Detect which cell encompasses the target text, then output its (x, y) center coordinate. 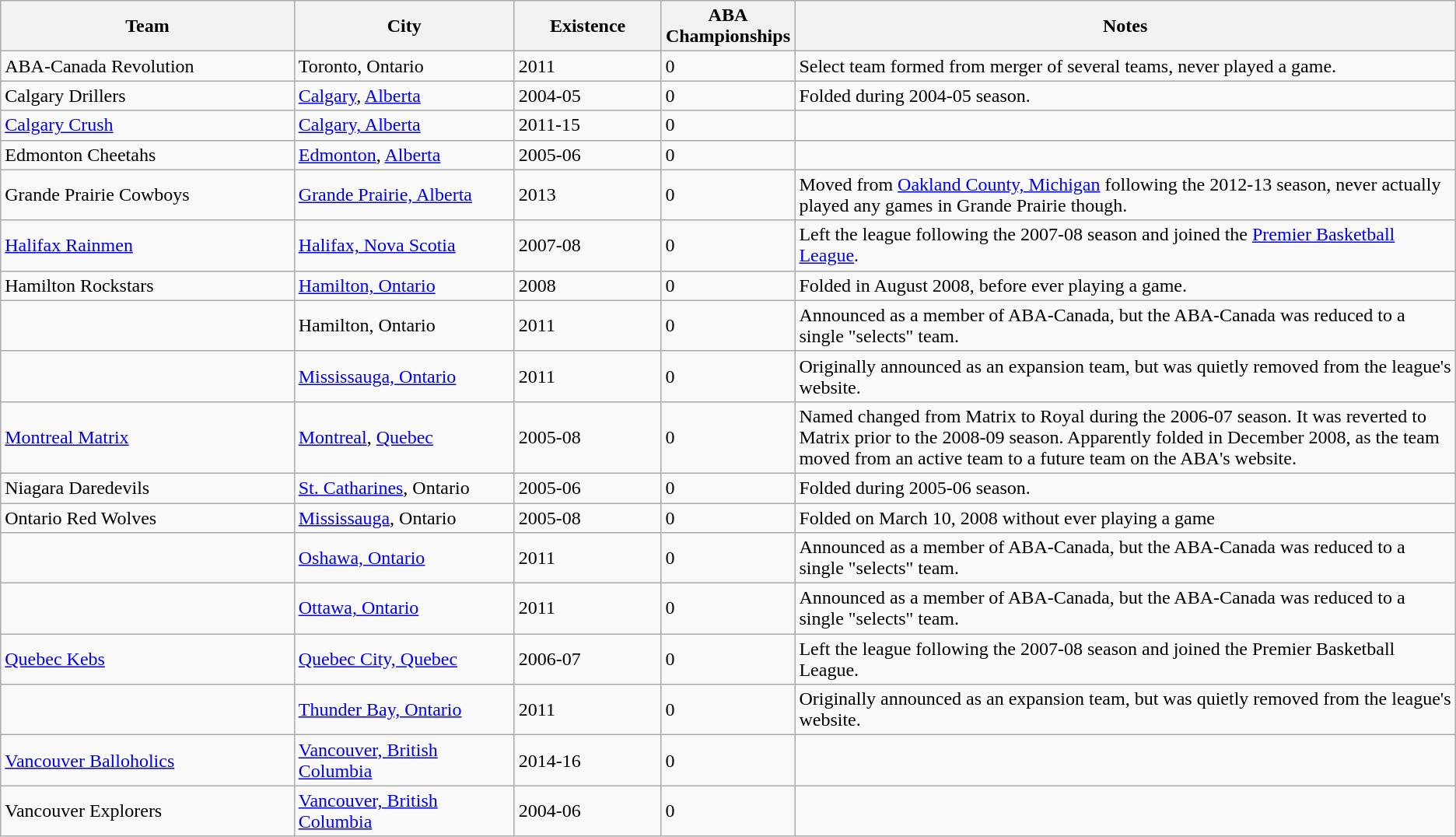
Thunder Bay, Ontario (404, 709)
Montreal, Quebec (404, 437)
ABA-Canada Revolution (148, 66)
2008 (588, 285)
ABA Championships (728, 26)
Notes (1125, 26)
2013 (588, 194)
Halifax, Nova Scotia (404, 246)
Vancouver Balloholics (148, 761)
Halifax Rainmen (148, 246)
City (404, 26)
Folded on March 10, 2008 without ever playing a game (1125, 517)
Oshawa, Ontario (404, 559)
Grande Prairie Cowboys (148, 194)
2004-05 (588, 96)
Edmonton, Alberta (404, 155)
Moved from Oakland County, Michigan following the 2012-13 season, never actually played any games in Grande Prairie though. (1125, 194)
2007-08 (588, 246)
St. Catharines, Ontario (404, 488)
Quebec City, Quebec (404, 660)
Ontario Red Wolves (148, 517)
Niagara Daredevils (148, 488)
Vancouver Explorers (148, 811)
Folded in August 2008, before ever playing a game. (1125, 285)
Hamilton Rockstars (148, 285)
Edmonton Cheetahs (148, 155)
Montreal Matrix (148, 437)
2011-15 (588, 125)
Ottawa, Ontario (404, 608)
Calgary Crush (148, 125)
Folded during 2004-05 season. (1125, 96)
2014-16 (588, 761)
Toronto, Ontario (404, 66)
Calgary Drillers (148, 96)
Existence (588, 26)
Team (148, 26)
Select team formed from merger of several teams, never played a game. (1125, 66)
Folded during 2005-06 season. (1125, 488)
Quebec Kebs (148, 660)
2004-06 (588, 811)
Grande Prairie, Alberta (404, 194)
2006-07 (588, 660)
